Locate the cell with the specified text and output its [x, y] center coordinate. 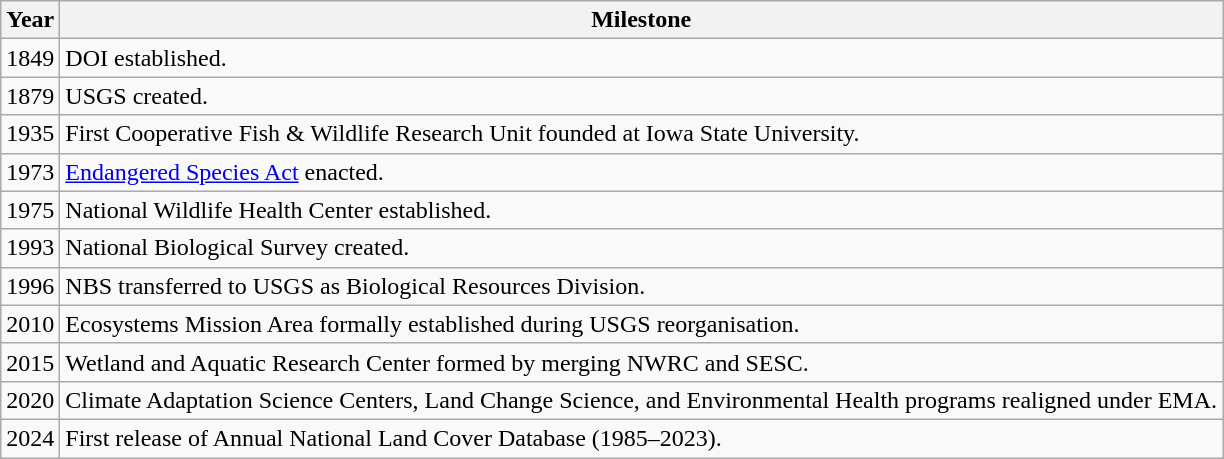
National Wildlife Health Center established. [642, 210]
Ecosystems Mission Area formally established during USGS reorganisation. [642, 324]
First Cooperative Fish & Wildlife Research Unit founded at Iowa State University. [642, 134]
Climate Adaptation Science Centers, Land Change Science, and Environmental Health programs realigned under EMA. [642, 400]
2010 [30, 324]
1993 [30, 248]
Wetland and Aquatic Research Center formed by merging NWRC and SESC. [642, 362]
2015 [30, 362]
Milestone [642, 20]
1849 [30, 58]
NBS transferred to USGS as Biological Resources Division. [642, 286]
1975 [30, 210]
USGS created. [642, 96]
1996 [30, 286]
Endangered Species Act enacted. [642, 172]
Year [30, 20]
1879 [30, 96]
DOI established. [642, 58]
2024 [30, 438]
First release of Annual National Land Cover Database (1985–2023). [642, 438]
1935 [30, 134]
National Biological Survey created. [642, 248]
2020 [30, 400]
1973 [30, 172]
